Capture the cell that displays the provided text and extract its (X, Y) central coordinate. 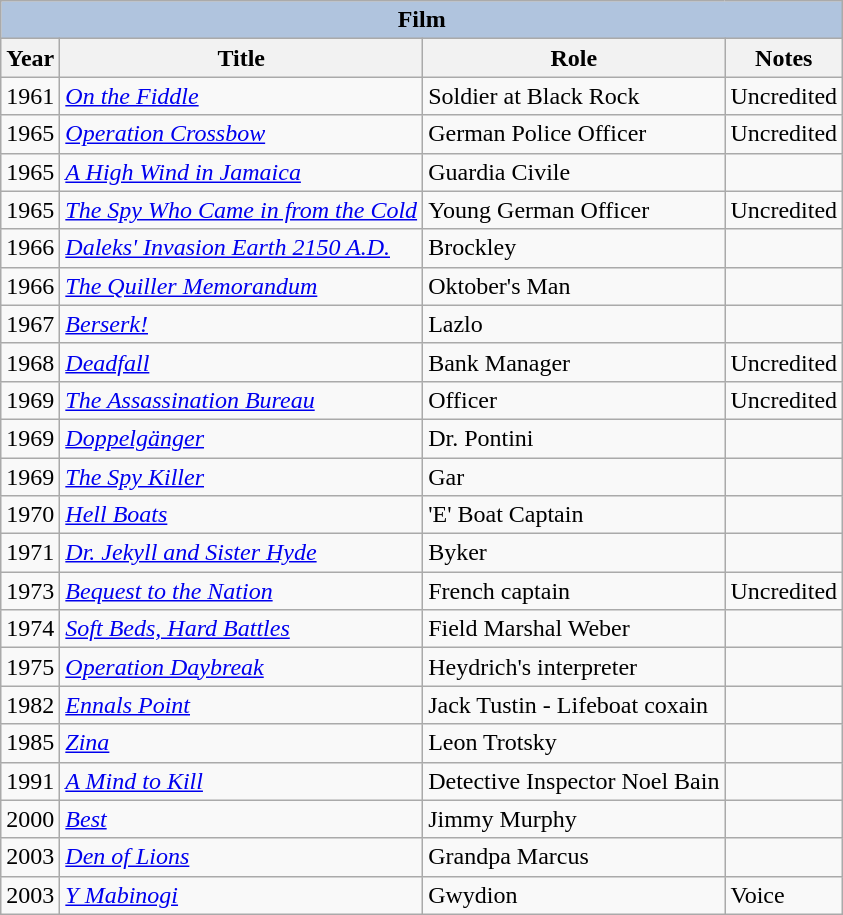
Guardia Civile (574, 172)
Den of Lions (242, 857)
Best (242, 819)
1982 (30, 705)
Voice (784, 895)
The Assassination Bureau (242, 400)
Jack Tustin - Lifeboat coxain (574, 705)
Jimmy Murphy (574, 819)
Notes (784, 58)
The Spy Killer (242, 477)
Field Marshal Weber (574, 629)
1971 (30, 553)
Title (242, 58)
1967 (30, 324)
On the Fiddle (242, 96)
A Mind to Kill (242, 781)
Berserk! (242, 324)
Grandpa Marcus (574, 857)
Hell Boats (242, 515)
Deadfall (242, 362)
1973 (30, 591)
Heydrich's interpreter (574, 667)
Dr. Jekyll and Sister Hyde (242, 553)
Officer (574, 400)
1974 (30, 629)
Daleks' Invasion Earth 2150 A.D. (242, 248)
Leon Trotsky (574, 743)
Detective Inspector Noel Bain (574, 781)
A High Wind in Jamaica (242, 172)
Ennals Point (242, 705)
Bank Manager (574, 362)
Soft Beds, Hard Battles (242, 629)
Gwydion (574, 895)
Role (574, 58)
Year (30, 58)
Operation Crossbow (242, 134)
Doppelgänger (242, 438)
'E' Boat Captain (574, 515)
Y Mabinogi (242, 895)
Young German Officer (574, 210)
Lazlo (574, 324)
Gar (574, 477)
1970 (30, 515)
German Police Officer (574, 134)
French captain (574, 591)
Bequest to the Nation (242, 591)
1991 (30, 781)
Oktober's Man (574, 286)
The Spy Who Came in from the Cold (242, 210)
The Quiller Memorandum (242, 286)
1975 (30, 667)
Zina (242, 743)
Brockley (574, 248)
1961 (30, 96)
Dr. Pontini (574, 438)
Soldier at Black Rock (574, 96)
1968 (30, 362)
Byker (574, 553)
Operation Daybreak (242, 667)
2000 (30, 819)
Film (422, 20)
1985 (30, 743)
